Extract the [X, Y] coordinate from the center of the cell holding the provided text.  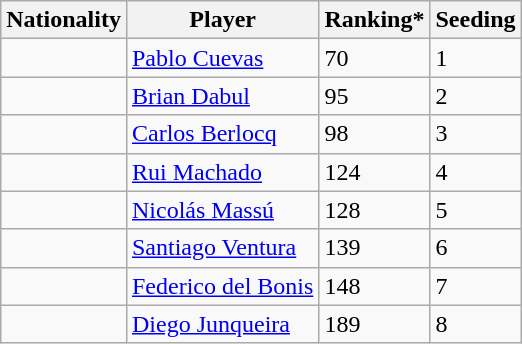
Rui Machado [222, 172]
Player [222, 20]
3 [476, 134]
128 [374, 210]
70 [374, 58]
148 [374, 286]
Brian Dabul [222, 96]
189 [374, 324]
124 [374, 172]
Santiago Ventura [222, 248]
Pablo Cuevas [222, 58]
Seeding [476, 20]
6 [476, 248]
Carlos Berlocq [222, 134]
Nationality [64, 20]
7 [476, 286]
Nicolás Massú [222, 210]
5 [476, 210]
2 [476, 96]
139 [374, 248]
4 [476, 172]
Diego Junqueira [222, 324]
8 [476, 324]
Federico del Bonis [222, 286]
98 [374, 134]
95 [374, 96]
Ranking* [374, 20]
1 [476, 58]
